Return the [X, Y] coordinate for the center point of the cell that contains the specified text.  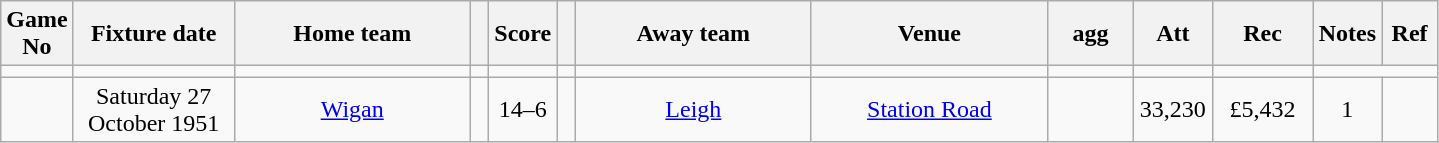
agg [1090, 34]
Score [523, 34]
Rec [1262, 34]
1 [1347, 110]
33,230 [1174, 110]
Att [1174, 34]
Game No [37, 34]
Station Road [929, 110]
Away team [693, 34]
Home team [352, 34]
Ref [1410, 34]
Wigan [352, 110]
Saturday 27 October 1951 [154, 110]
£5,432 [1262, 110]
Fixture date [154, 34]
Venue [929, 34]
14–6 [523, 110]
Notes [1347, 34]
Leigh [693, 110]
